Locate the cell with the specified text and output its (x, y) center coordinate. 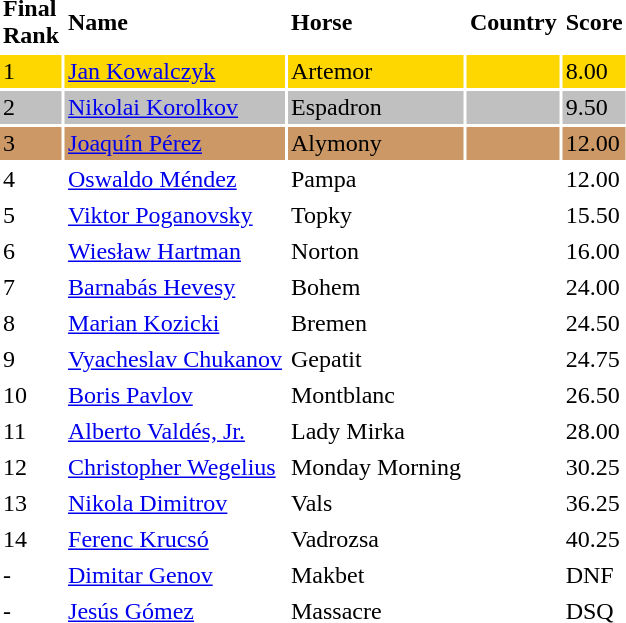
Nikola Dimitrov (175, 504)
Ferenc Krucsó (175, 540)
9 (31, 360)
11 (31, 432)
36.25 (594, 504)
Montblanc (376, 396)
Viktor Poganovsky (175, 216)
24.50 (594, 324)
14 (31, 540)
12 (31, 468)
Wiesław Hartman (175, 252)
9.50 (594, 108)
40.25 (594, 540)
Lady Mirka (376, 432)
Barnabás Hevesy (175, 288)
10 (31, 396)
Bremen (376, 324)
Alymony (376, 144)
7 (31, 288)
Espadron (376, 108)
- (31, 576)
Marian Kozicki (175, 324)
Makbet (376, 576)
1 (31, 72)
Bohem (376, 288)
Alberto Valdés, Jr. (175, 432)
8.00 (594, 72)
Vyacheslav Chukanov (175, 360)
16.00 (594, 252)
Gepatit (376, 360)
Nikolai Korolkov (175, 108)
2 (31, 108)
Vals (376, 504)
24.00 (594, 288)
5 (31, 216)
8 (31, 324)
Jan Kowalczyk (175, 72)
26.50 (594, 396)
Topky (376, 216)
Oswaldo Méndez (175, 180)
Pampa (376, 180)
24.75 (594, 360)
30.25 (594, 468)
Norton (376, 252)
Christopher Wegelius (175, 468)
4 (31, 180)
15.50 (594, 216)
28.00 (594, 432)
Boris Pavlov (175, 396)
13 (31, 504)
Monday Morning (376, 468)
Vadrozsa (376, 540)
3 (31, 144)
6 (31, 252)
Dimitar Genov (175, 576)
Artemor (376, 72)
DNF (594, 576)
Joaquín Pérez (175, 144)
